For the text-containing cell, return its midpoint in [x, y] coordinate format. 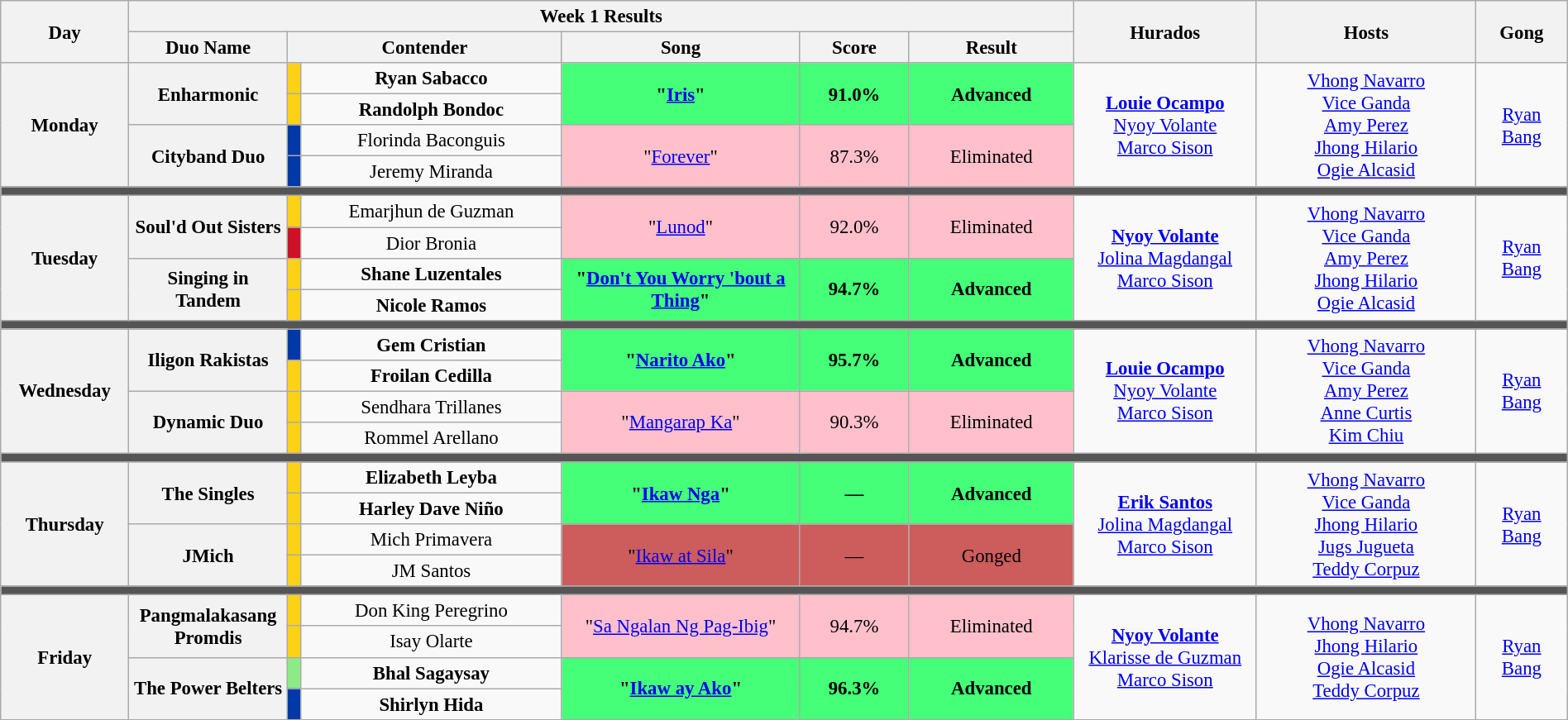
Score [855, 48]
Randolph Bondoc [432, 110]
Day [65, 31]
Rommel Arellano [432, 438]
Pangmalakasang Promdis [208, 627]
Shirlyn Hida [432, 704]
Bhal Sagaysay [432, 673]
Elizabeth Leyba [432, 478]
Thursday [65, 524]
"Sa Ngalan Ng Pag-Ibig" [680, 627]
Nyoy VolanteKlarisse de GuzmanMarco Sison [1164, 657]
Isay Olarte [432, 642]
Result [991, 48]
Dior Bronia [432, 243]
Contender [425, 48]
Enharmonic [208, 94]
Harley Dave Niño [432, 509]
Nyoy VolanteJolina MagdangalMarco Sison [1164, 258]
Duo Name [208, 48]
Emarjhun de Guzman [432, 212]
87.3% [855, 155]
96.3% [855, 688]
Don King Peregrino [432, 611]
Erik SantosJolina MagdangalMarco Sison [1164, 524]
92.0% [855, 226]
Monday [65, 125]
"Ikaw at Sila" [680, 555]
"Mangarap Ka" [680, 422]
"Iris" [680, 94]
"Narito Ako" [680, 360]
Song [680, 48]
Sendhara Trillanes [432, 407]
Shane Luzentales [432, 274]
Singing in Tandem [208, 289]
Cityband Duo [208, 155]
Friday [65, 657]
Hurados [1164, 31]
"Forever" [680, 155]
Gonged [991, 555]
Nicole Ramos [432, 305]
Vhong NavarroJhong HilarioOgie AlcasidTeddy Corpuz [1366, 657]
Tuesday [65, 258]
"Ikaw ay Ako" [680, 688]
"Ikaw Nga" [680, 493]
Froilan Cedilla [432, 376]
Week 1 Results [600, 17]
Gem Cristian [432, 345]
Gong [1522, 31]
91.0% [855, 94]
Vhong NavarroVice GandaAmy PerezAnne CurtisKim Chiu [1366, 391]
Soul'd Out Sisters [208, 226]
JMich [208, 555]
90.3% [855, 422]
The Power Belters [208, 688]
95.7% [855, 360]
Jeremy Miranda [432, 172]
Mich Primavera [432, 540]
"Lunod" [680, 226]
"Don't You Worry 'bout a Thing" [680, 289]
Dynamic Duo [208, 422]
Vhong NavarroVice GandaJhong HilarioJugs JuguetaTeddy Corpuz [1366, 524]
Ryan Sabacco [432, 79]
Florinda Baconguis [432, 141]
Wednesday [65, 391]
Iligon Rakistas [208, 360]
The Singles [208, 493]
Hosts [1366, 31]
JM Santos [432, 571]
